Provide the (x, y) coordinate of the cell's center where the given text is located.  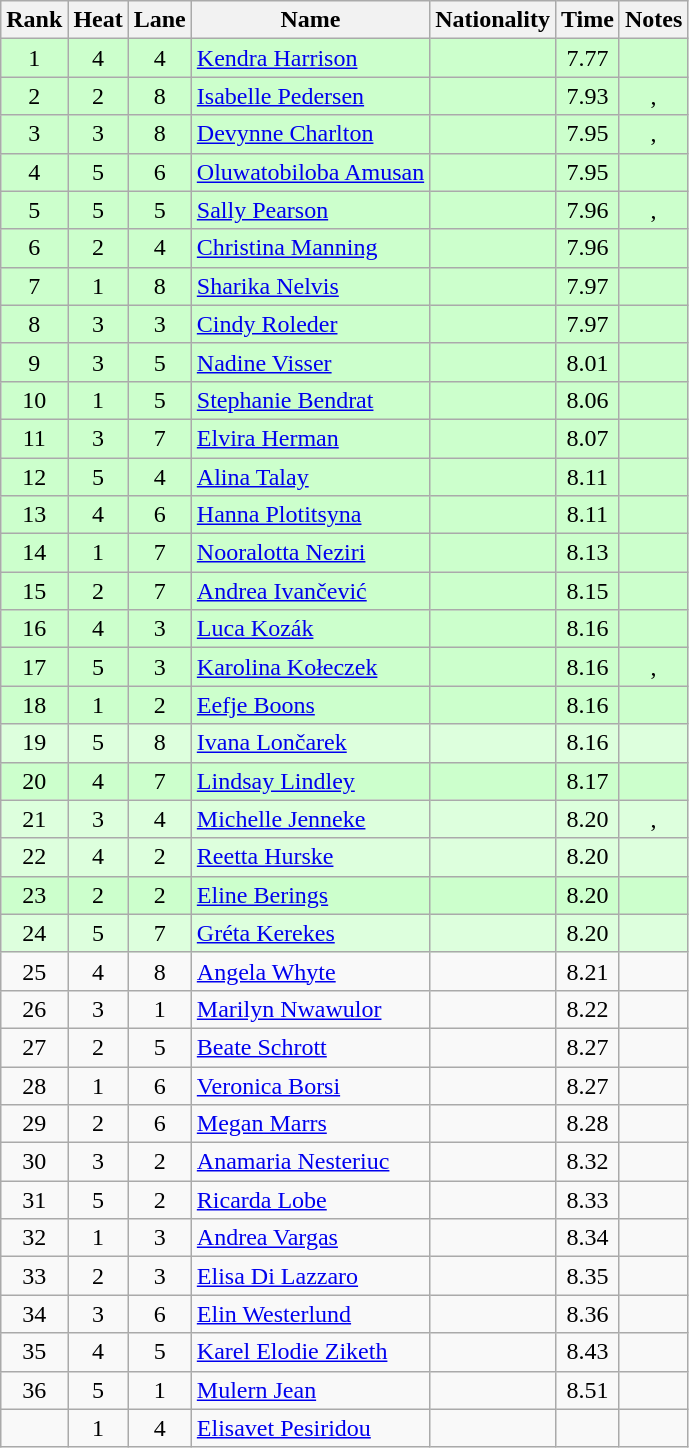
Karolina Kołeczek (310, 667)
16 (34, 629)
12 (34, 477)
Marilyn Nwawulor (310, 1009)
Christina Manning (310, 248)
8.17 (587, 781)
Alina Talay (310, 477)
31 (34, 1200)
Time (587, 20)
Beate Schrott (310, 1047)
Isabelle Pedersen (310, 96)
34 (34, 1314)
Eefje Boons (310, 705)
8.06 (587, 400)
Kendra Harrison (310, 58)
Elisavet Pesiridou (310, 1428)
8.43 (587, 1352)
Heat (98, 20)
22 (34, 857)
8.22 (587, 1009)
Karel Elodie Ziketh (310, 1352)
17 (34, 667)
8.07 (587, 438)
28 (34, 1085)
Lane (160, 20)
32 (34, 1238)
7.93 (587, 96)
19 (34, 743)
Lindsay Lindley (310, 781)
Megan Marrs (310, 1124)
33 (34, 1276)
Elvira Herman (310, 438)
11 (34, 438)
8.33 (587, 1200)
Ivana Lončarek (310, 743)
8.34 (587, 1238)
Andrea Vargas (310, 1238)
Name (310, 20)
8.36 (587, 1314)
Andrea Ivančević (310, 591)
8.28 (587, 1124)
18 (34, 705)
Nationality (493, 20)
23 (34, 895)
Nadine Visser (310, 362)
8.32 (587, 1162)
7.77 (587, 58)
15 (34, 591)
8.15 (587, 591)
27 (34, 1047)
Angela Whyte (310, 971)
36 (34, 1390)
Elin Westerlund (310, 1314)
Elisa Di Lazzaro (310, 1276)
Veronica Borsi (310, 1085)
Anamaria Nesteriuc (310, 1162)
8.35 (587, 1276)
Nooralotta Neziri (310, 553)
13 (34, 515)
Devynne Charlton (310, 134)
Mulern Jean (310, 1390)
Notes (653, 20)
Rank (34, 20)
Reetta Hurske (310, 857)
8.51 (587, 1390)
Ricarda Lobe (310, 1200)
Hanna Plotitsyna (310, 515)
Stephanie Bendrat (310, 400)
10 (34, 400)
20 (34, 781)
Gréta Kerekes (310, 933)
8.13 (587, 553)
25 (34, 971)
Sharika Nelvis (310, 286)
Cindy Roleder (310, 324)
Sally Pearson (310, 210)
35 (34, 1352)
29 (34, 1124)
8.01 (587, 362)
Oluwatobiloba Amusan (310, 172)
9 (34, 362)
26 (34, 1009)
Eline Berings (310, 895)
Luca Kozák (310, 629)
8.21 (587, 971)
21 (34, 819)
Michelle Jenneke (310, 819)
14 (34, 553)
24 (34, 933)
30 (34, 1162)
